Determine the [x, y] coordinate at the center of the cell enclosing the given text.  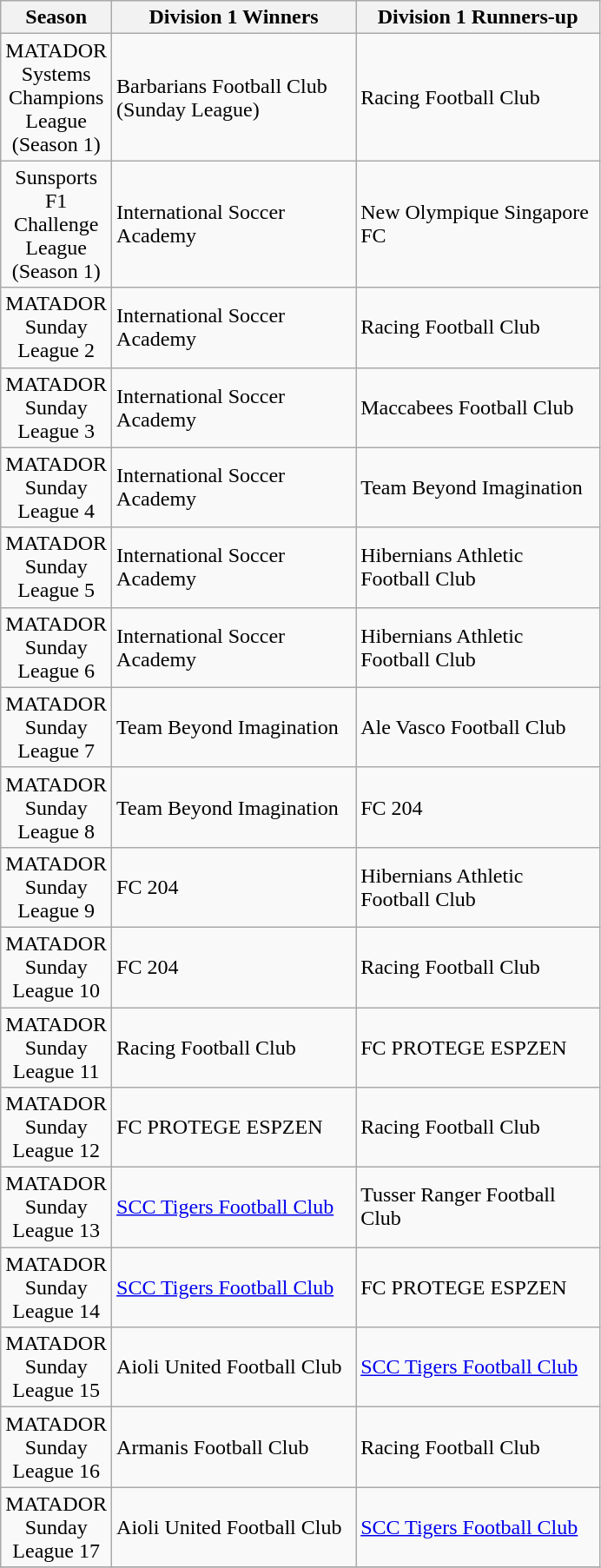
MATADOR Sunday League 10 [56, 967]
Ale Vasco Football Club [478, 727]
Barbarians Football Club (Sunday League) [234, 97]
Division 1 Runners-up [478, 17]
MATADOR Sunday League 5 [56, 567]
MATADOR Sunday League 7 [56, 727]
MATADOR Sunday League 9 [56, 887]
MATADOR Sunday League 8 [56, 807]
Season [56, 17]
MATADOR Systems Champions League (Season 1) [56, 97]
MATADOR Sunday League 17 [56, 1527]
MATADOR Sunday League 16 [56, 1447]
MATADOR Sunday League 2 [56, 327]
MATADOR Sunday League 15 [56, 1367]
New Olympique Singapore FC [478, 224]
MATADOR Sunday League 13 [56, 1207]
MATADOR Sunday League 4 [56, 487]
MATADOR Sunday League 6 [56, 647]
Maccabees Football Club [478, 407]
Armanis Football Club [234, 1447]
Sunsports F1 Challenge League (Season 1) [56, 224]
MATADOR Sunday League 14 [56, 1287]
Division 1 Winners [234, 17]
MATADOR Sunday League 3 [56, 407]
MATADOR Sunday League 11 [56, 1048]
MATADOR Sunday League 12 [56, 1128]
Tusser Ranger Football Club [478, 1207]
